Locate the cell with the specified text and output its (X, Y) center coordinate. 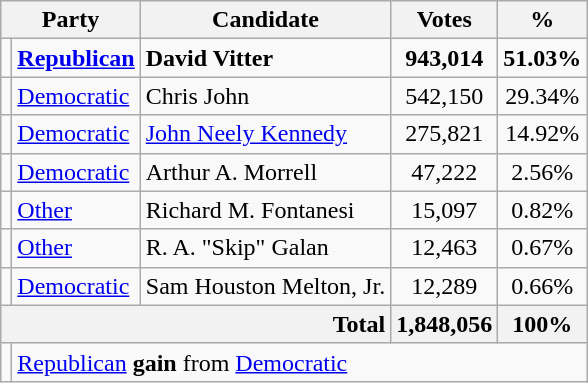
Party (71, 20)
John Neely Kennedy (265, 134)
29.34% (542, 96)
Total (196, 324)
% (542, 20)
275,821 (444, 134)
943,014 (444, 58)
Arthur A. Morrell (265, 172)
0.67% (542, 248)
14.92% (542, 134)
Republican (76, 58)
David Vitter (265, 58)
51.03% (542, 58)
15,097 (444, 210)
Chris John (265, 96)
100% (542, 324)
1,848,056 (444, 324)
Richard M. Fontanesi (265, 210)
12,463 (444, 248)
Votes (444, 20)
542,150 (444, 96)
Sam Houston Melton, Jr. (265, 286)
47,222 (444, 172)
R. A. "Skip" Galan (265, 248)
2.56% (542, 172)
12,289 (444, 286)
0.82% (542, 210)
Republican gain from Democratic (300, 362)
0.66% (542, 286)
Candidate (265, 20)
